For the text-containing cell, return its midpoint in [X, Y] coordinate format. 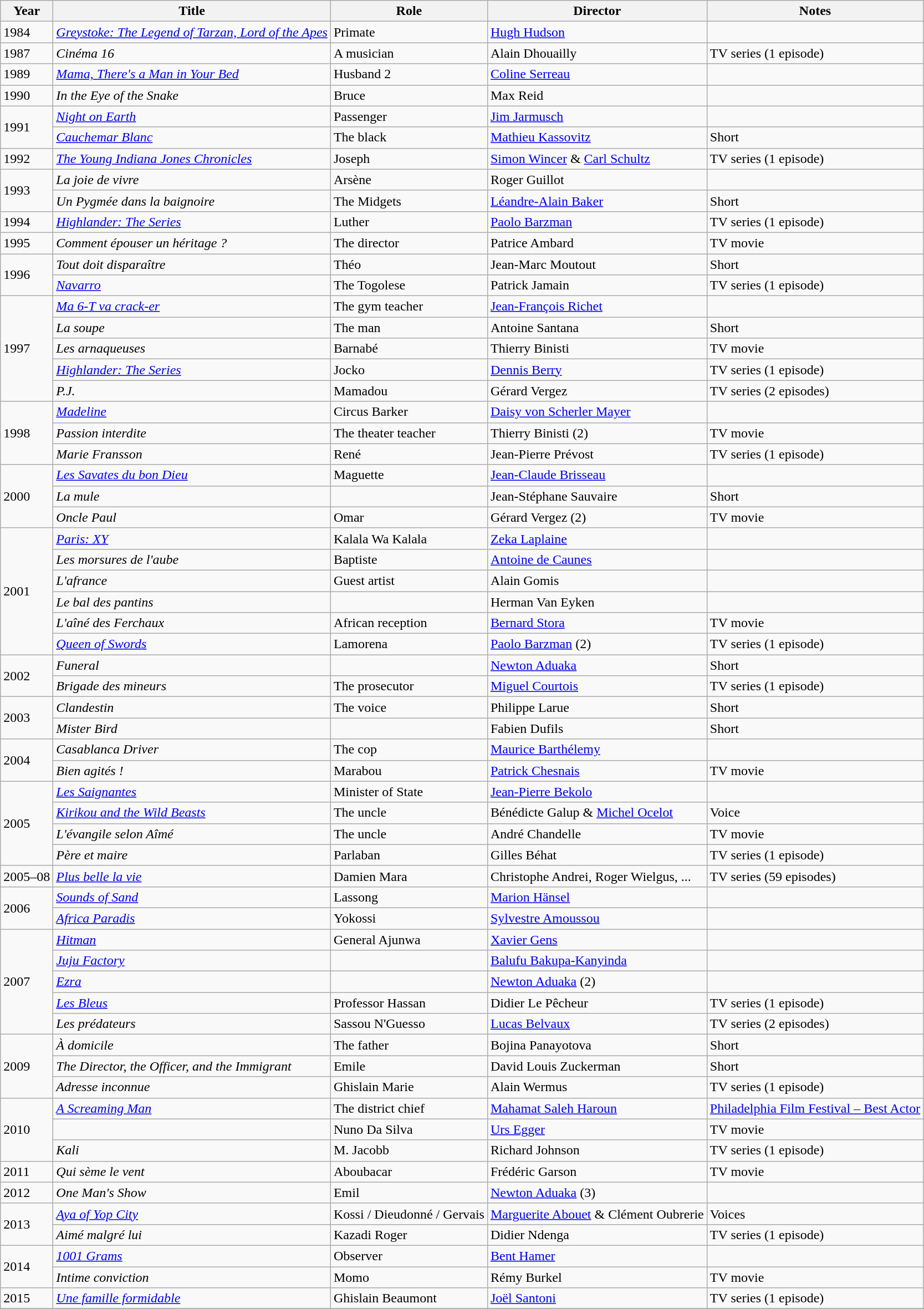
2005–08 [27, 876]
2015 [27, 1298]
The Director, the Officer, and the Immigrant [192, 1066]
André Chandelle [597, 834]
Joël Santoni [597, 1298]
Miguel Courtois [597, 686]
One Man's Show [192, 1193]
Voice [815, 813]
Luther [409, 222]
Passion interdite [192, 433]
Mama, There's a Man in Your Bed [192, 74]
Christophe Andrei, Roger Wielgus, ... [597, 876]
Adresse inconnue [192, 1087]
1001 Grams [192, 1256]
Gérard Vergez (2) [597, 517]
Africa Paradis [192, 918]
Gilles Béhat [597, 855]
Les Bleus [192, 1003]
Jean-François Richet [597, 307]
Mathieu Kassovitz [597, 137]
Tout doit disparaître [192, 264]
A Screaming Man [192, 1108]
Antoine de Caunes [597, 559]
La joie de vivre [192, 180]
1990 [27, 95]
Richard Johnson [597, 1150]
Le bal des pantins [192, 602]
Didier Ndenga [597, 1235]
Les arnaqueuses [192, 349]
2000 [27, 496]
Emil [409, 1193]
Sylvestre Amoussou [597, 918]
The theater teacher [409, 433]
1992 [27, 159]
2010 [27, 1129]
Bien agités ! [192, 771]
The man [409, 328]
Philippe Larue [597, 707]
Night on Earth [192, 116]
1995 [27, 243]
Director [597, 11]
The father [409, 1045]
Queen of Swords [192, 644]
Voices [815, 1214]
General Ajunwa [409, 940]
Primate [409, 32]
Balufu Bakupa-Kanyinda [597, 961]
The Midgets [409, 201]
Rémy Burkel [597, 1277]
Barnabé [409, 349]
L'évangile selon Aîmé [192, 834]
Roger Guillot [597, 180]
Nuno Da Silva [409, 1129]
Alain Wermus [597, 1087]
Hitman [192, 940]
Gérard Vergez [597, 391]
Arsène [409, 180]
Philadelphia Film Festival – Best Actor [815, 1108]
1998 [27, 433]
Kazadi Roger [409, 1235]
Xavier Gens [597, 940]
Herman Van Eyken [597, 602]
Marion Hänsel [597, 897]
Paolo Barzman [597, 222]
Simon Wincer & Carl Schultz [597, 159]
Guest artist [409, 580]
2013 [27, 1224]
Patrick Chesnais [597, 771]
Sounds of Sand [192, 897]
Yokossi [409, 918]
Funeral [192, 665]
Greystoke: The Legend of Tarzan, Lord of the Apes [192, 32]
A musician [409, 53]
Title [192, 11]
Kirikou and the Wild Beasts [192, 813]
Ghislain Marie [409, 1087]
Comment épouser un héritage ? [192, 243]
Hugh Hudson [597, 32]
Zeka Laplaine [597, 538]
Père et maire [192, 855]
Dennis Berry [597, 370]
Mahamat Saleh Haroun [597, 1108]
Casablanca Driver [192, 750]
Qui sème le vent [192, 1172]
René [409, 454]
Mamadou [409, 391]
Bruce [409, 95]
Thierry Binisti (2) [597, 433]
Alain Dhouailly [597, 53]
Role [409, 11]
Marabou [409, 771]
Kossi / Dieudonné / Gervais [409, 1214]
Jean-Pierre Prévost [597, 454]
Daisy von Scherler Mayer [597, 412]
1991 [27, 127]
In the Eye of the Snake [192, 95]
2004 [27, 760]
Théo [409, 264]
2012 [27, 1193]
Ma 6-T va crack-er [192, 307]
La mule [192, 496]
Brigade des mineurs [192, 686]
The district chief [409, 1108]
Mister Bird [192, 729]
Emile [409, 1066]
Baptiste [409, 559]
Passenger [409, 116]
Les Savates du bon Dieu [192, 475]
1987 [27, 53]
The director [409, 243]
Cauchemar Blanc [192, 137]
2007 [27, 982]
The prosecutor [409, 686]
Urs Egger [597, 1129]
1997 [27, 349]
Lassong [409, 897]
Coline Serreau [597, 74]
Sassou N'Guesso [409, 1024]
Observer [409, 1256]
Aboubacar [409, 1172]
2009 [27, 1066]
La soupe [192, 328]
Ezra [192, 982]
Antoine Santana [597, 328]
Kali [192, 1150]
Oncle Paul [192, 517]
Bent Hamer [597, 1256]
Parlaban [409, 855]
Madeline [192, 412]
David Louis Zuckerman [597, 1066]
Maurice Barthélemy [597, 750]
Aya of Yop City [192, 1214]
2006 [27, 908]
Marguerite Abouet & Clément Oubrerie [597, 1214]
Frédéric Garson [597, 1172]
L'aîné des Ferchaux [192, 623]
Joseph [409, 159]
Les morsures de l'aube [192, 559]
Une famille formidable [192, 1298]
P.J. [192, 391]
2003 [27, 718]
Momo [409, 1277]
2001 [27, 591]
1984 [27, 32]
Un Pygmée dans la baignoire [192, 201]
Thierry Binisti [597, 349]
Lucas Belvaux [597, 1024]
2014 [27, 1266]
The Young Indiana Jones Chronicles [192, 159]
Husband 2 [409, 74]
Bernard Stora [597, 623]
Plus belle la vie [192, 876]
Maguette [409, 475]
Bojina Panayotova [597, 1045]
Paolo Barzman (2) [597, 644]
Minister of State [409, 792]
Navarro [192, 286]
Notes [815, 11]
Ghislain Beaumont [409, 1298]
M. Jacobb [409, 1150]
Jean-Marc Moutout [597, 264]
African reception [409, 623]
The Togolese [409, 286]
Omar [409, 517]
Bénédicte Galup & Michel Ocelot [597, 813]
Max Reid [597, 95]
The cop [409, 750]
Paris: XY [192, 538]
Léandre-Alain Baker [597, 201]
Cinéma 16 [192, 53]
Didier Le Pêcheur [597, 1003]
Clandestin [192, 707]
The black [409, 137]
1989 [27, 74]
TV series (59 episodes) [815, 876]
Lamorena [409, 644]
À domicile [192, 1045]
Year [27, 11]
The voice [409, 707]
2011 [27, 1172]
1994 [27, 222]
Les prédateurs [192, 1024]
Marie Fransson [192, 454]
Jim Jarmusch [597, 116]
Newton Aduaka (2) [597, 982]
Alain Gomis [597, 580]
Professor Hassan [409, 1003]
Circus Barker [409, 412]
Fabien Dufils [597, 729]
1993 [27, 190]
L'afrance [192, 580]
Damien Mara [409, 876]
Kalala Wa Kalala [409, 538]
Jean-Claude Brisseau [597, 475]
Juju Factory [192, 961]
Jean-Pierre Bekolo [597, 792]
1996 [27, 275]
Patrice Ambard [597, 243]
2005 [27, 823]
Newton Aduaka [597, 665]
Intime conviction [192, 1277]
Newton Aduaka (3) [597, 1193]
Jean-Stéphane Sauvaire [597, 496]
Aimé malgré lui [192, 1235]
2002 [27, 676]
Patrick Jamain [597, 286]
Jocko [409, 370]
The gym teacher [409, 307]
Les Saignantes [192, 792]
